Extract the (X, Y) coordinate from the center of the cell holding the provided text.  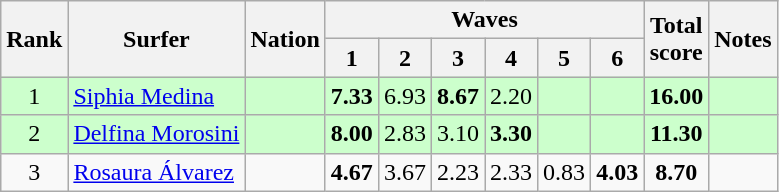
5 (564, 58)
2.23 (458, 172)
11.30 (676, 134)
Siphia Medina (156, 96)
6.93 (404, 96)
3.30 (510, 134)
Notes (743, 39)
4 (510, 58)
8.70 (676, 172)
Totalscore (676, 39)
2.20 (510, 96)
3.10 (458, 134)
Rosaura Álvarez (156, 172)
2.83 (404, 134)
Rank (34, 39)
Delfina Morosini (156, 134)
Nation (285, 39)
16.00 (676, 96)
8.67 (458, 96)
7.33 (352, 96)
4.67 (352, 172)
0.83 (564, 172)
6 (618, 58)
2.33 (510, 172)
8.00 (352, 134)
4.03 (618, 172)
Waves (484, 20)
Surfer (156, 39)
3.67 (404, 172)
